Scan for the cell matching the given text and deliver its [x, y] coordinate at center. 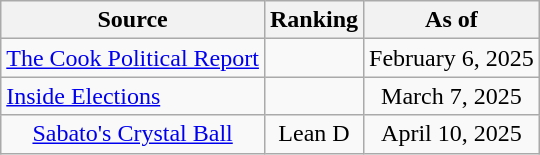
Lean D [314, 134]
Inside Elections [133, 96]
The Cook Political Report [133, 58]
Ranking [314, 20]
February 6, 2025 [452, 58]
March 7, 2025 [452, 96]
April 10, 2025 [452, 134]
Source [133, 20]
Sabato's Crystal Ball [133, 134]
As of [452, 20]
